Pinpoint the cell where the given text exists, returning its [X, Y] midpoint coordinate. 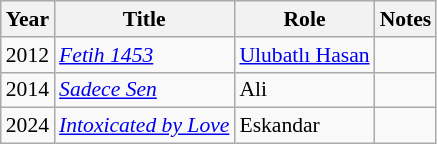
Title [144, 19]
Intoxicated by Love [144, 126]
Role [304, 19]
Ali [304, 90]
Eskandar [304, 126]
Ulubatlı Hasan [304, 55]
Notes [406, 19]
2024 [28, 126]
Fetih 1453 [144, 55]
2012 [28, 55]
Sadece Sen [144, 90]
Year [28, 19]
2014 [28, 90]
